Capture the cell that displays the provided text and extract its [X, Y] central coordinate. 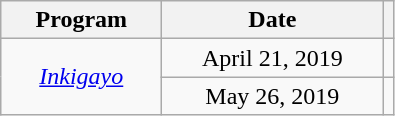
Date [272, 20]
Inkigayo [82, 77]
Program [82, 20]
May 26, 2019 [272, 96]
April 21, 2019 [272, 58]
